Detect which cell encompasses the target text, then output its [x, y] center coordinate. 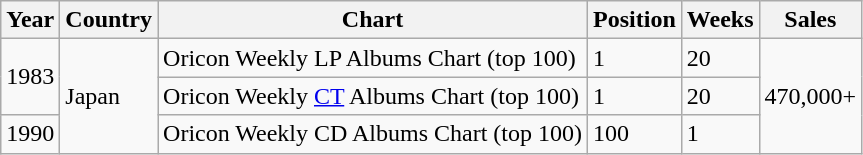
1990 [30, 134]
470,000+ [810, 96]
Oricon Weekly CD Albums Chart (top 100) [373, 134]
Year [30, 20]
Sales [810, 20]
Position [635, 20]
1983 [30, 77]
Country [109, 20]
Weeks [720, 20]
Japan [109, 96]
100 [635, 134]
Chart [373, 20]
Oricon Weekly CT Albums Chart (top 100) [373, 96]
Oricon Weekly LP Albums Chart (top 100) [373, 58]
